Locate the cell with the specified text and output its (x, y) center coordinate. 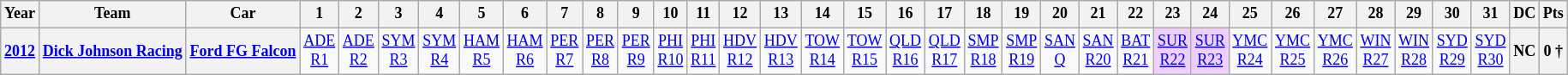
WINR27 (1376, 51)
10 (670, 14)
ADER2 (359, 51)
Year (21, 14)
16 (906, 14)
20 (1061, 14)
13 (781, 14)
5 (482, 14)
SURR22 (1173, 51)
9 (636, 14)
2 (359, 14)
Dick Johnson Racing (112, 51)
25 (1250, 14)
4 (440, 14)
SMPR19 (1021, 51)
29 (1414, 14)
SANR20 (1098, 51)
18 (984, 14)
PERR9 (636, 51)
0 † (1554, 51)
1 (320, 14)
SANQ (1061, 51)
TOWR14 (823, 51)
27 (1335, 14)
2012 (21, 51)
SURR23 (1210, 51)
DC (1525, 14)
15 (864, 14)
Team (112, 14)
17 (944, 14)
ADER1 (320, 51)
Car (243, 14)
PERR8 (601, 51)
22 (1136, 14)
HDVR12 (740, 51)
11 (703, 14)
23 (1173, 14)
24 (1210, 14)
28 (1376, 14)
Ford FG Falcon (243, 51)
HDVR13 (781, 51)
SMPR18 (984, 51)
BATR21 (1136, 51)
7 (565, 14)
YMCR25 (1293, 51)
30 (1451, 14)
21 (1098, 14)
QLDR17 (944, 51)
HAMR6 (524, 51)
19 (1021, 14)
12 (740, 14)
26 (1293, 14)
8 (601, 14)
PHIR11 (703, 51)
PERR7 (565, 51)
YMCR26 (1335, 51)
31 (1491, 14)
SYDR30 (1491, 51)
TOWR15 (864, 51)
14 (823, 14)
PHIR10 (670, 51)
NC (1525, 51)
Pts (1554, 14)
6 (524, 14)
HAMR5 (482, 51)
WINR28 (1414, 51)
SYMR4 (440, 51)
3 (398, 14)
SYMR3 (398, 51)
YMCR24 (1250, 51)
QLDR16 (906, 51)
SYDR29 (1451, 51)
